Capture the cell that displays the provided text and extract its [X, Y] central coordinate. 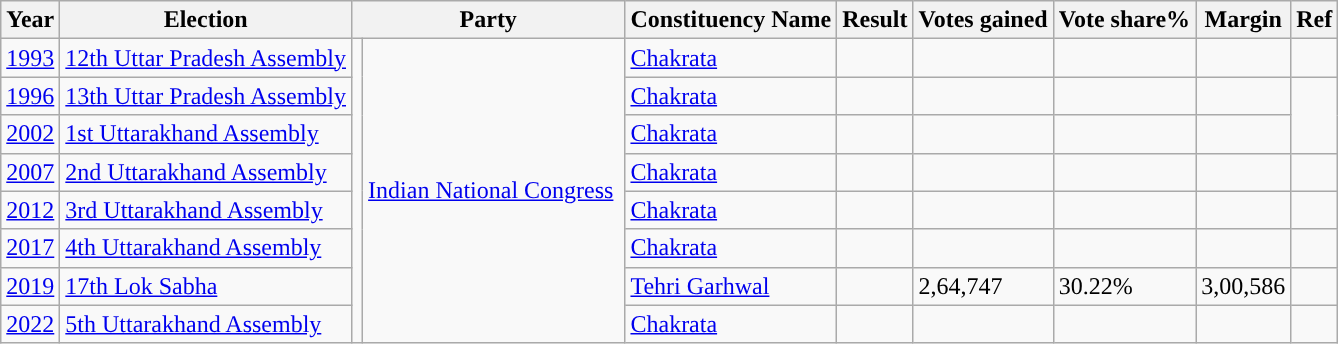
5th Uttarakhand Assembly [206, 324]
Party [488, 20]
1st Uttarakhand Assembly [206, 134]
Ref [1314, 20]
30.22% [1124, 286]
2,64,747 [983, 286]
3,00,586 [1244, 286]
1996 [30, 96]
Indian National Congress [494, 191]
Vote share% [1124, 20]
3rd Uttarakhand Assembly [206, 210]
2002 [30, 134]
2007 [30, 172]
12th Uttar Pradesh Assembly [206, 58]
Year [30, 20]
1993 [30, 58]
Votes gained [983, 20]
Tehri Garhwal [731, 286]
Constituency Name [731, 20]
17th Lok Sabha [206, 286]
Margin [1244, 20]
2nd Uttarakhand Assembly [206, 172]
2019 [30, 286]
2022 [30, 324]
Result [875, 20]
13th Uttar Pradesh Assembly [206, 96]
Election [206, 20]
2012 [30, 210]
2017 [30, 248]
4th Uttarakhand Assembly [206, 248]
